Capture the cell that displays the provided text and extract its (X, Y) central coordinate. 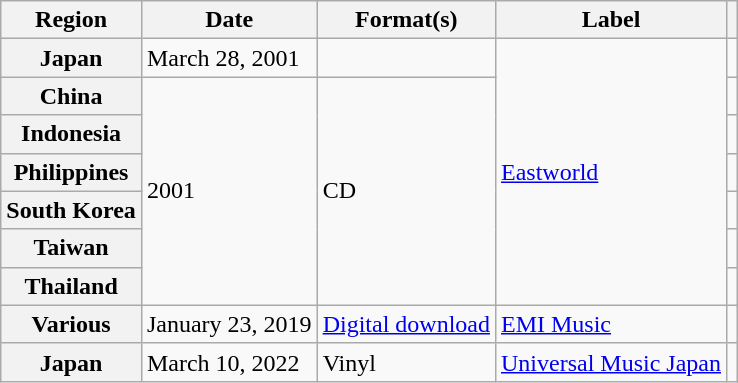
CD (406, 191)
March 10, 2022 (229, 362)
China (72, 96)
Vinyl (406, 362)
Region (72, 20)
Thailand (72, 286)
March 28, 2001 (229, 58)
Indonesia (72, 134)
South Korea (72, 210)
Taiwan (72, 248)
Date (229, 20)
Philippines (72, 172)
Universal Music Japan (610, 362)
Format(s) (406, 20)
Eastworld (610, 172)
Various (72, 324)
Label (610, 20)
EMI Music (610, 324)
2001 (229, 191)
Digital download (406, 324)
January 23, 2019 (229, 324)
